Detect which cell encompasses the target text, then output its [x, y] center coordinate. 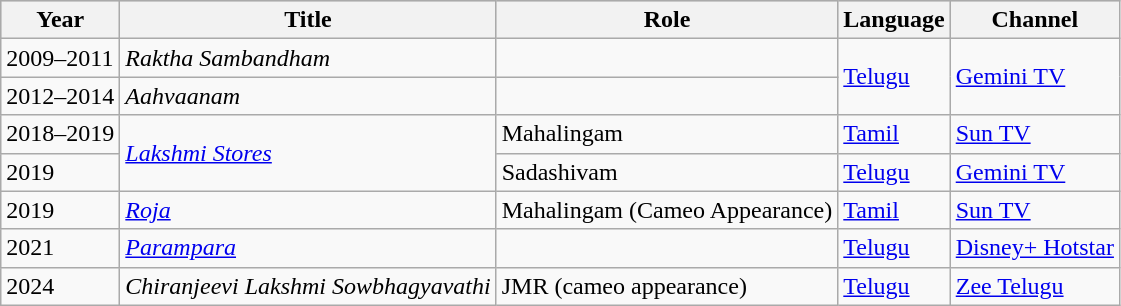
Zee Telugu [1034, 286]
Sadashivam [667, 172]
Role [667, 20]
Language [894, 20]
Parampara [308, 248]
Disney+ Hotstar [1034, 248]
Aahvaanam [308, 96]
2018–2019 [60, 134]
Raktha Sambandham [308, 58]
Lakshmi Stores [308, 153]
Title [308, 20]
Chiranjeevi Lakshmi Sowbhagyavathi [308, 286]
Year [60, 20]
Roja [308, 210]
JMR (cameo appearance) [667, 286]
2021 [60, 248]
2012–2014 [60, 96]
Mahalingam [667, 134]
Channel [1034, 20]
2024 [60, 286]
2009–2011 [60, 58]
Mahalingam (Cameo Appearance) [667, 210]
